Find where the given text appears and provide that cell's center as [X, Y] coordinate. 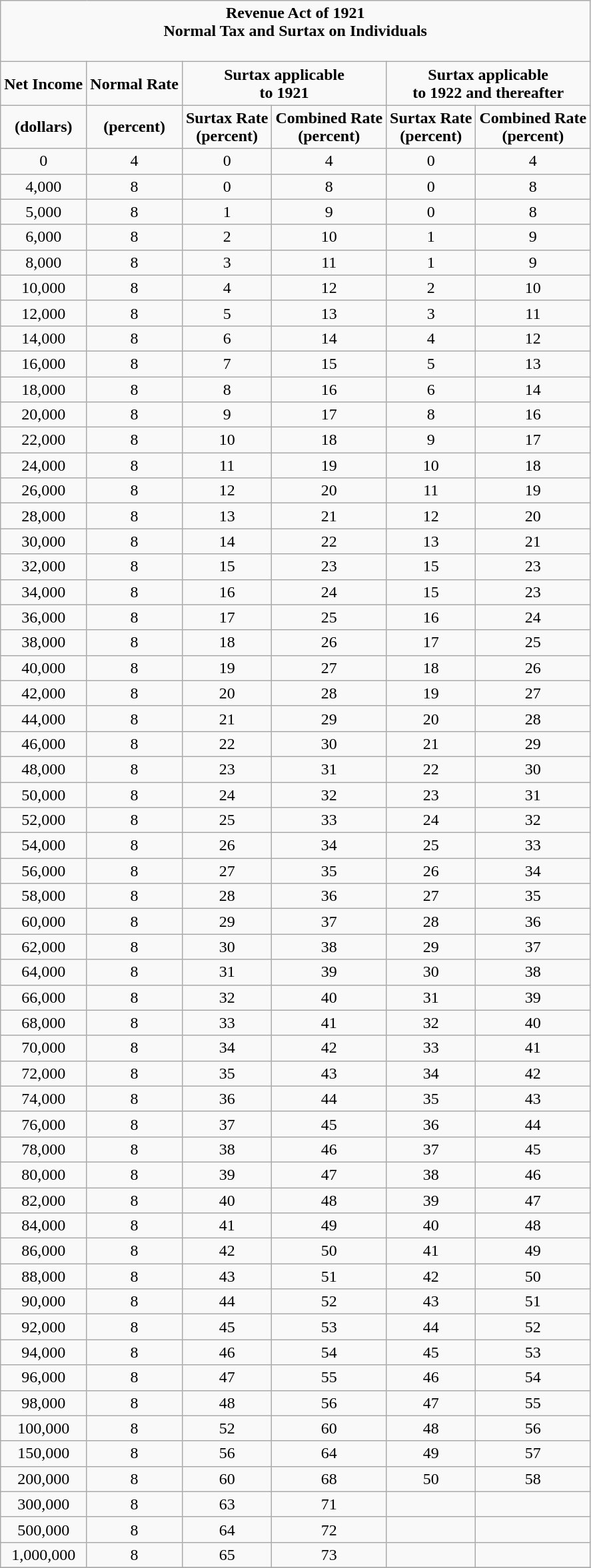
50,000 [44, 794]
60,000 [44, 921]
63 [227, 1504]
58 [533, 1479]
80,000 [44, 1175]
(dollars) [44, 127]
94,000 [44, 1352]
32,000 [44, 567]
5,000 [44, 212]
44,000 [44, 718]
300,000 [44, 1504]
Surtax applicableto 1921 [284, 84]
150,000 [44, 1453]
1,000,000 [44, 1555]
100,000 [44, 1428]
68,000 [44, 1023]
16,000 [44, 364]
86,000 [44, 1251]
6,000 [44, 237]
46,000 [44, 744]
4,000 [44, 186]
(percent) [135, 127]
58,000 [44, 896]
24,000 [44, 465]
62,000 [44, 947]
42,000 [44, 693]
Revenue Act of 1921Normal Tax and Surtax on Individuals [296, 31]
14,000 [44, 338]
20,000 [44, 415]
500,000 [44, 1529]
57 [533, 1453]
74,000 [44, 1099]
96,000 [44, 1378]
76,000 [44, 1124]
12,000 [44, 313]
98,000 [44, 1403]
52,000 [44, 820]
30,000 [44, 541]
18,000 [44, 390]
Net Income [44, 84]
82,000 [44, 1200]
10,000 [44, 288]
90,000 [44, 1302]
54,000 [44, 846]
200,000 [44, 1479]
28,000 [44, 516]
48,000 [44, 769]
Surtax applicableto 1922 and thereafter [488, 84]
22,000 [44, 440]
72 [329, 1529]
7 [227, 364]
92,000 [44, 1327]
8,000 [44, 262]
68 [329, 1479]
73 [329, 1555]
70,000 [44, 1048]
64,000 [44, 972]
36,000 [44, 617]
26,000 [44, 491]
40,000 [44, 668]
72,000 [44, 1073]
56,000 [44, 871]
65 [227, 1555]
34,000 [44, 592]
71 [329, 1504]
84,000 [44, 1226]
Normal Rate [135, 84]
38,000 [44, 643]
88,000 [44, 1276]
78,000 [44, 1149]
66,000 [44, 997]
